Pinpoint the cell where the given text exists, returning its (x, y) midpoint coordinate. 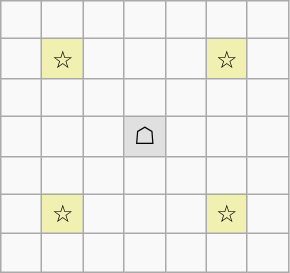
☖ (144, 136)
